Identify which cell holds the provided text, then report its [X, Y] central coordinate. 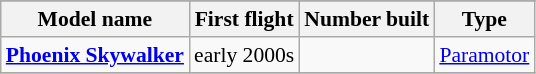
Number built [366, 19]
early 2000s [244, 55]
Type [484, 19]
Paramotor [484, 55]
First flight [244, 19]
Phoenix Skywalker [95, 55]
Model name [95, 19]
